Pinpoint the cell where the given text exists, returning its [X, Y] midpoint coordinate. 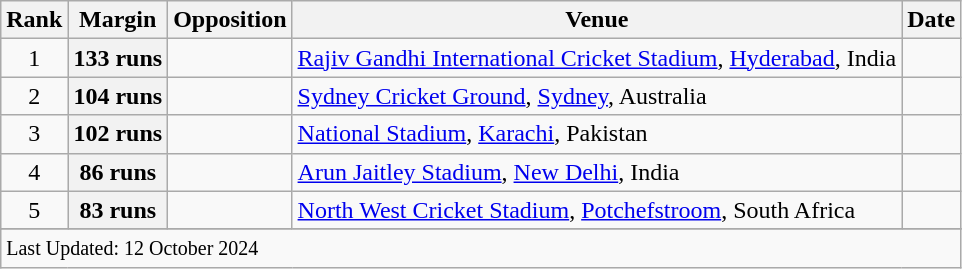
86 runs [118, 172]
National Stadium, Karachi, Pakistan [597, 134]
Venue [597, 20]
2 [34, 96]
83 runs [118, 210]
4 [34, 172]
1 [34, 58]
104 runs [118, 96]
Arun Jaitley Stadium, New Delhi, India [597, 172]
102 runs [118, 134]
Opposition [230, 20]
Rank [34, 20]
Sydney Cricket Ground, Sydney, Australia [597, 96]
5 [34, 210]
North West Cricket Stadium, Potchefstroom, South Africa [597, 210]
Last Updated: 12 October 2024 [481, 248]
Margin [118, 20]
Rajiv Gandhi International Cricket Stadium, Hyderabad, India [597, 58]
3 [34, 134]
Date [932, 20]
133 runs [118, 58]
